Determine the [X, Y] coordinate at the center of the cell enclosing the given text.  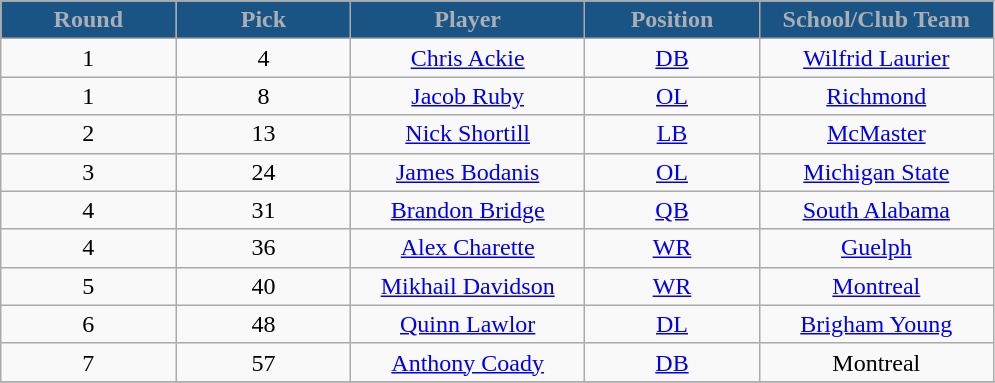
Player [468, 20]
57 [264, 362]
QB [672, 210]
31 [264, 210]
School/Club Team [877, 20]
3 [88, 172]
Guelph [877, 248]
DL [672, 324]
Michigan State [877, 172]
Mikhail Davidson [468, 286]
Richmond [877, 96]
McMaster [877, 134]
Jacob Ruby [468, 96]
James Bodanis [468, 172]
Brandon Bridge [468, 210]
Quinn Lawlor [468, 324]
South Alabama [877, 210]
Nick Shortill [468, 134]
Round [88, 20]
24 [264, 172]
7 [88, 362]
13 [264, 134]
5 [88, 286]
Pick [264, 20]
Brigham Young [877, 324]
LB [672, 134]
Chris Ackie [468, 58]
40 [264, 286]
36 [264, 248]
2 [88, 134]
48 [264, 324]
Position [672, 20]
Wilfrid Laurier [877, 58]
8 [264, 96]
6 [88, 324]
Anthony Coady [468, 362]
Alex Charette [468, 248]
